Search for the cell housing the specified text and yield its (x, y) center coordinate. 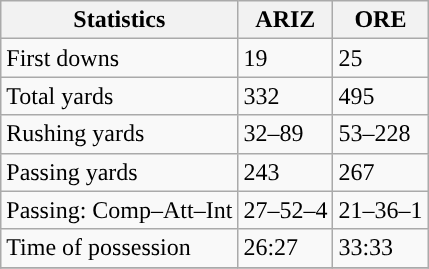
Passing: Comp–Att–Int (120, 210)
332 (286, 96)
ARIZ (286, 20)
Total yards (120, 96)
53–228 (380, 134)
25 (380, 58)
Time of possession (120, 248)
27–52–4 (286, 210)
267 (380, 172)
495 (380, 96)
33:33 (380, 248)
32–89 (286, 134)
Rushing yards (120, 134)
Statistics (120, 20)
243 (286, 172)
26:27 (286, 248)
ORE (380, 20)
21–36–1 (380, 210)
First downs (120, 58)
19 (286, 58)
Passing yards (120, 172)
